Provide the (X, Y) coordinate of the cell's center where the given text is located.  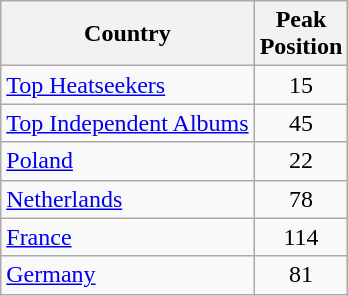
78 (301, 199)
Country (128, 34)
Top Independent Albums (128, 123)
Top Heatseekers (128, 85)
Germany (128, 275)
Poland (128, 161)
114 (301, 237)
45 (301, 123)
22 (301, 161)
81 (301, 275)
France (128, 237)
PeakPosition (301, 34)
Netherlands (128, 199)
15 (301, 85)
